Find where the given text appears and provide that cell's center as (X, Y) coordinate. 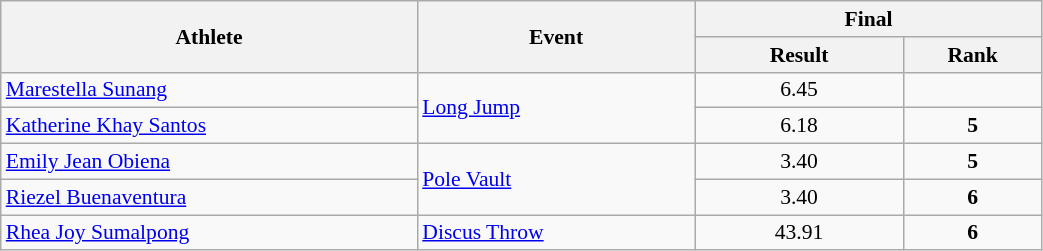
Event (556, 36)
Final (868, 19)
Rhea Joy Sumalpong (210, 233)
Result (799, 55)
43.91 (799, 233)
Katherine Khay Santos (210, 126)
Marestella Sunang (210, 90)
Riezel Buenaventura (210, 197)
6.45 (799, 90)
Discus Throw (556, 233)
Emily Jean Obiena (210, 162)
Pole Vault (556, 180)
Athlete (210, 36)
Rank (972, 55)
6.18 (799, 126)
Long Jump (556, 108)
